Detect which cell encompasses the target text, then output its [x, y] center coordinate. 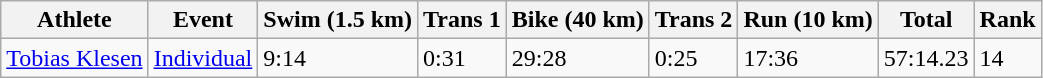
0:31 [462, 58]
Swim (1.5 km) [338, 20]
Run (10 km) [808, 20]
Tobias Klesen [74, 58]
Athlete [74, 20]
Individual [203, 58]
9:14 [338, 58]
Event [203, 20]
14 [1008, 58]
Total [926, 20]
Bike (40 km) [578, 20]
Trans 2 [694, 20]
0:25 [694, 58]
57:14.23 [926, 58]
Trans 1 [462, 20]
29:28 [578, 58]
Rank [1008, 20]
17:36 [808, 58]
